Locate the cell with the specified text and output its (X, Y) center coordinate. 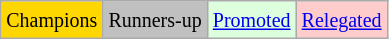
Champions (52, 20)
Runners-up (155, 20)
Relegated (342, 20)
Promoted (252, 20)
